Capture the cell that displays the provided text and extract its (x, y) central coordinate. 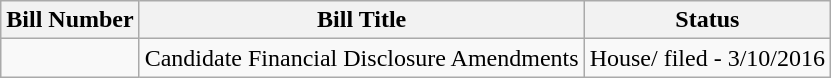
Candidate Financial Disclosure Amendments (362, 58)
Bill Title (362, 20)
House/ filed - 3/10/2016 (707, 58)
Bill Number (70, 20)
Status (707, 20)
